From the cell containing the given text, extract its center point as (X, Y) coordinate. 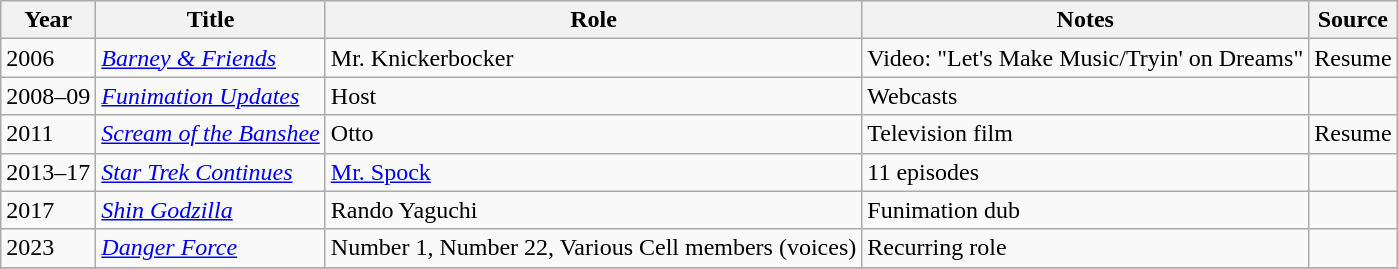
Barney & Friends (210, 58)
Recurring role (1086, 248)
Television film (1086, 134)
Number 1, Number 22, Various Cell members (voices) (594, 248)
Scream of the Banshee (210, 134)
2008–09 (48, 96)
Mr. Knickerbocker (594, 58)
Video: "Let's Make Music/Tryin' on Dreams" (1086, 58)
2006 (48, 58)
Danger Force (210, 248)
Rando Yaguchi (594, 210)
Title (210, 20)
Star Trek Continues (210, 172)
2017 (48, 210)
Funimation dub (1086, 210)
Otto (594, 134)
Mr. Spock (594, 172)
2013–17 (48, 172)
Webcasts (1086, 96)
Role (594, 20)
2011 (48, 134)
11 episodes (1086, 172)
Shin Godzilla (210, 210)
Source (1353, 20)
Host (594, 96)
Notes (1086, 20)
Year (48, 20)
2023 (48, 248)
Funimation Updates (210, 96)
